Provide the [X, Y] coordinate of the cell's center where the given text is located.  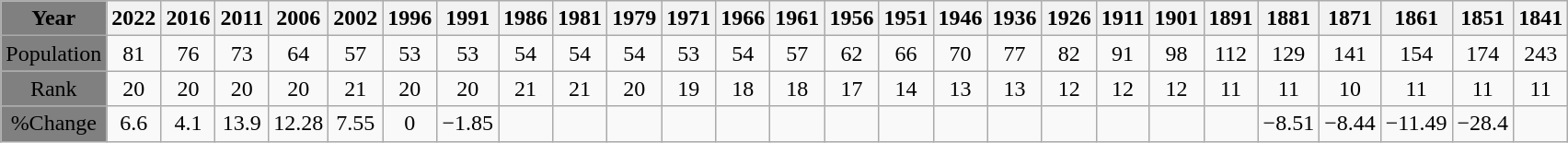
1881 [1288, 18]
129 [1288, 54]
−11.49 [1416, 124]
77 [1014, 54]
2006 [298, 18]
0 [410, 124]
1936 [1014, 18]
1861 [1416, 18]
1996 [410, 18]
73 [242, 54]
154 [1416, 54]
82 [1069, 54]
1926 [1069, 18]
1901 [1176, 18]
1951 [905, 18]
2011 [242, 18]
91 [1123, 54]
2016 [188, 18]
1979 [635, 18]
1966 [744, 18]
62 [852, 54]
%Change [53, 124]
1961 [797, 18]
1871 [1351, 18]
14 [905, 89]
141 [1351, 54]
76 [188, 54]
70 [961, 54]
−8.51 [1288, 124]
1991 [467, 18]
2022 [134, 18]
81 [134, 54]
1946 [961, 18]
1981 [580, 18]
1851 [1483, 18]
1911 [1123, 18]
Rank [53, 89]
243 [1540, 54]
1956 [852, 18]
17 [852, 89]
1891 [1231, 18]
13.9 [242, 124]
Population [53, 54]
7.55 [355, 124]
1986 [526, 18]
1841 [1540, 18]
4.1 [188, 124]
12.28 [298, 124]
2002 [355, 18]
10 [1351, 89]
−8.44 [1351, 124]
64 [298, 54]
−28.4 [1483, 124]
112 [1231, 54]
19 [688, 89]
98 [1176, 54]
174 [1483, 54]
−1.85 [467, 124]
1971 [688, 18]
66 [905, 54]
6.6 [134, 124]
Year [53, 18]
